Identify which cell holds the provided text, then report its (x, y) central coordinate. 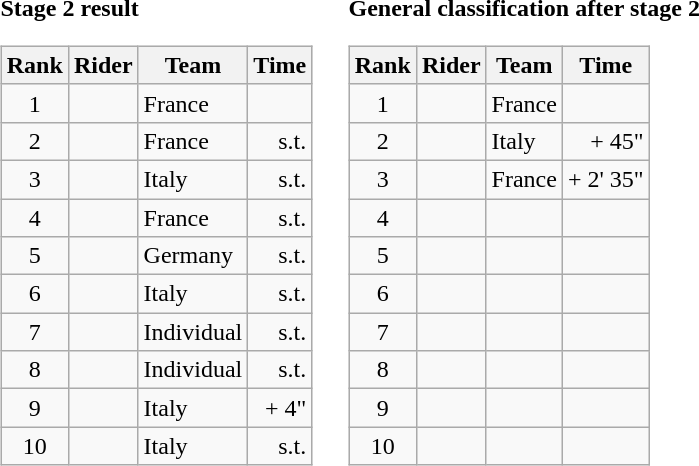
+ 4" (280, 408)
+ 2' 35" (606, 179)
Germany (193, 256)
+ 45" (606, 141)
